Locate the cell with the specified text and output its [X, Y] center coordinate. 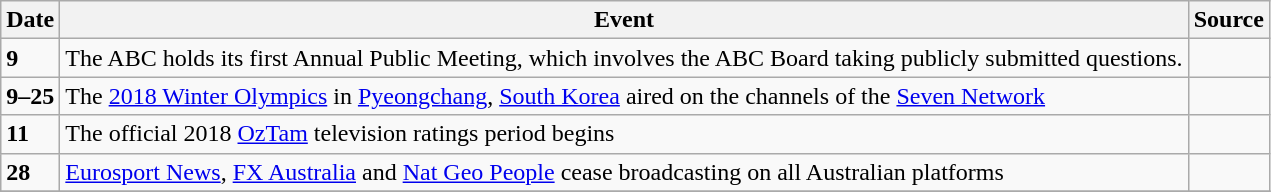
9–25 [30, 96]
The 2018 Winter Olympics in Pyeongchang, South Korea aired on the channels of the Seven Network [624, 96]
Source [1228, 20]
Date [30, 20]
The official 2018 OzTam television ratings period begins [624, 134]
28 [30, 172]
9 [30, 58]
The ABC holds its first Annual Public Meeting, which involves the ABC Board taking publicly submitted questions. [624, 58]
11 [30, 134]
Event [624, 20]
Eurosport News, FX Australia and Nat Geo People cease broadcasting on all Australian platforms [624, 172]
